Return (X, Y) of the center of cell containing provided text 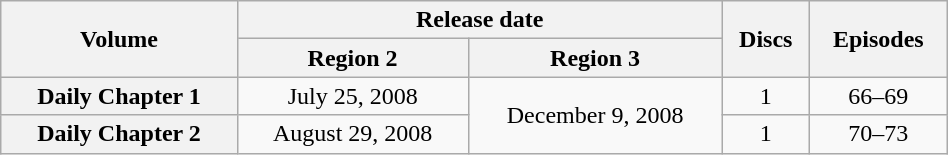
Region 2 (352, 58)
Discs (766, 39)
70–73 (878, 134)
December 9, 2008 (595, 115)
August 29, 2008 (352, 134)
66–69 (878, 96)
Daily Chapter 2 (119, 134)
Episodes (878, 39)
Region 3 (595, 58)
Release date (480, 20)
July 25, 2008 (352, 96)
Daily Chapter 1 (119, 96)
Volume (119, 39)
